Locate the cell with the specified text and output its [X, Y] center coordinate. 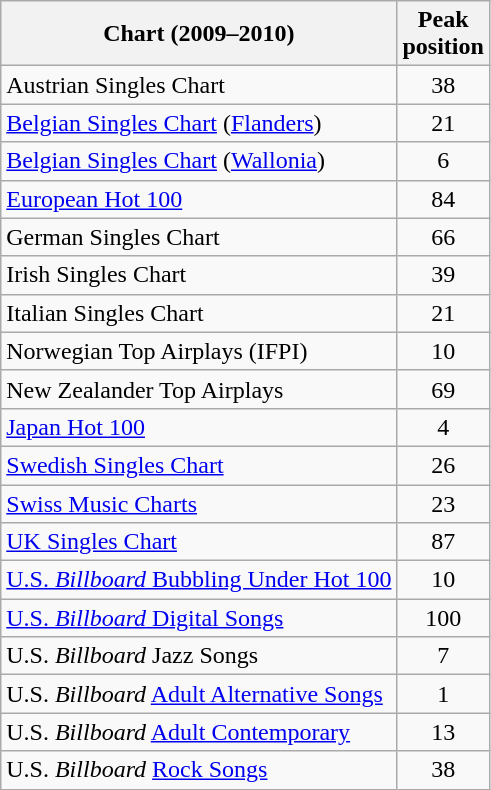
Belgian Singles Chart (Flanders) [199, 123]
German Singles Chart [199, 237]
26 [443, 465]
European Hot 100 [199, 199]
69 [443, 389]
6 [443, 161]
Italian Singles Chart [199, 313]
U.S. Billboard Adult Alternative Songs [199, 694]
23 [443, 503]
66 [443, 237]
4 [443, 427]
Norwegian Top Airplays (IFPI) [199, 351]
U.S. Billboard Rock Songs [199, 770]
Austrian Singles Chart [199, 85]
U.S. Billboard Digital Songs [199, 618]
100 [443, 618]
Belgian Singles Chart (Wallonia) [199, 161]
Swedish Singles Chart [199, 465]
Irish Singles Chart [199, 275]
13 [443, 732]
U.S. Billboard Jazz Songs [199, 656]
1 [443, 694]
84 [443, 199]
39 [443, 275]
87 [443, 542]
New Zealander Top Airplays [199, 389]
U.S. Billboard Adult Contemporary [199, 732]
Japan Hot 100 [199, 427]
Chart (2009–2010) [199, 34]
UK Singles Chart [199, 542]
Peak position [443, 34]
7 [443, 656]
Swiss Music Charts [199, 503]
U.S. Billboard Bubbling Under Hot 100 [199, 580]
